Output the [x, y] coordinate of the center of the cell containing the given text.  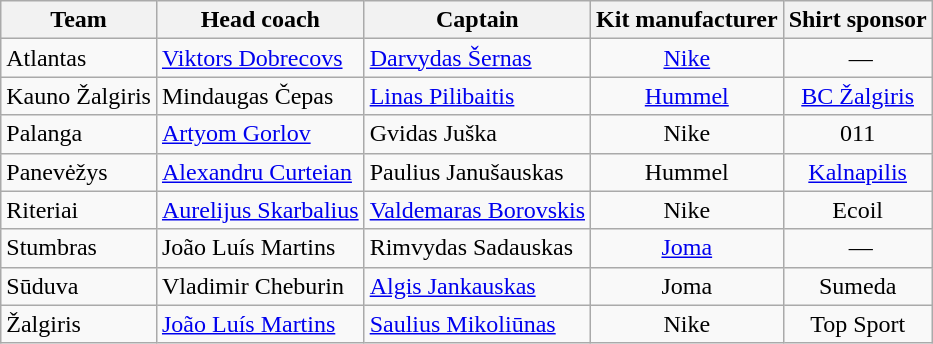
Kauno Žalgiris [79, 96]
Sumeda [858, 286]
Linas Pilibaitis [477, 96]
Žalgiris [79, 324]
Vladimir Cheburin [260, 286]
Kit manufacturer [688, 20]
Aurelijus Skarbalius [260, 210]
Paulius Janušauskas [477, 172]
BC Žalgiris [858, 96]
Head coach [260, 20]
Algis Jankauskas [477, 286]
011 [858, 134]
Palanga [79, 134]
Rimvydas Sadauskas [477, 248]
Panevėžys [79, 172]
Captain [477, 20]
Artyom Gorlov [260, 134]
Atlantas [79, 58]
Team [79, 20]
Viktors Dobrecovs [260, 58]
Sūduva [79, 286]
Stumbras [79, 248]
Darvydas Šernas [477, 58]
Saulius Mikoliūnas [477, 324]
Riteriai [79, 210]
Valdemaras Borovskis [477, 210]
Top Sport [858, 324]
Ecoil [858, 210]
Gvidas Juška [477, 134]
Shirt sponsor [858, 20]
Mindaugas Čepas [260, 96]
Kalnapilis [858, 172]
Alexandru Curteian [260, 172]
